Return (x, y) of the center of cell containing provided text 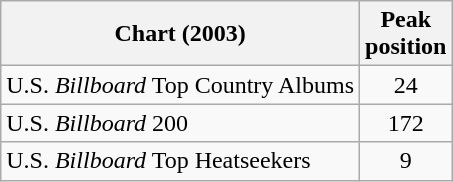
U.S. Billboard Top Country Albums (180, 85)
Chart (2003) (180, 34)
9 (406, 161)
172 (406, 123)
24 (406, 85)
Peakposition (406, 34)
U.S. Billboard Top Heatseekers (180, 161)
U.S. Billboard 200 (180, 123)
